Output the [X, Y] coordinate of the center of the cell containing the given text.  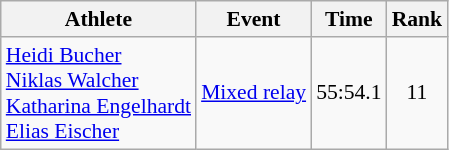
Time [348, 19]
55:54.1 [348, 93]
Rank [418, 19]
Heidi BucherNiklas WalcherKatharina EngelhardtElias Eischer [98, 93]
11 [418, 93]
Mixed relay [254, 93]
Event [254, 19]
Athlete [98, 19]
